Identify which cell holds the provided text, then report its [x, y] central coordinate. 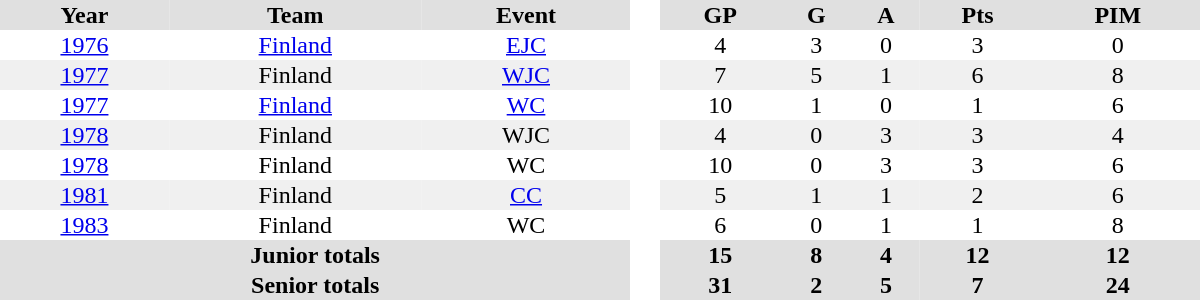
Team [296, 15]
31 [720, 285]
1976 [84, 45]
Junior totals [315, 255]
Pts [978, 15]
1981 [84, 195]
15 [720, 255]
GP [720, 15]
EJC [526, 45]
CC [526, 195]
Senior totals [315, 285]
G [816, 15]
Year [84, 15]
PIM [1118, 15]
1983 [84, 225]
Event [526, 15]
A [886, 15]
24 [1118, 285]
